Scan for the cell matching the given text and deliver its [X, Y] coordinate at center. 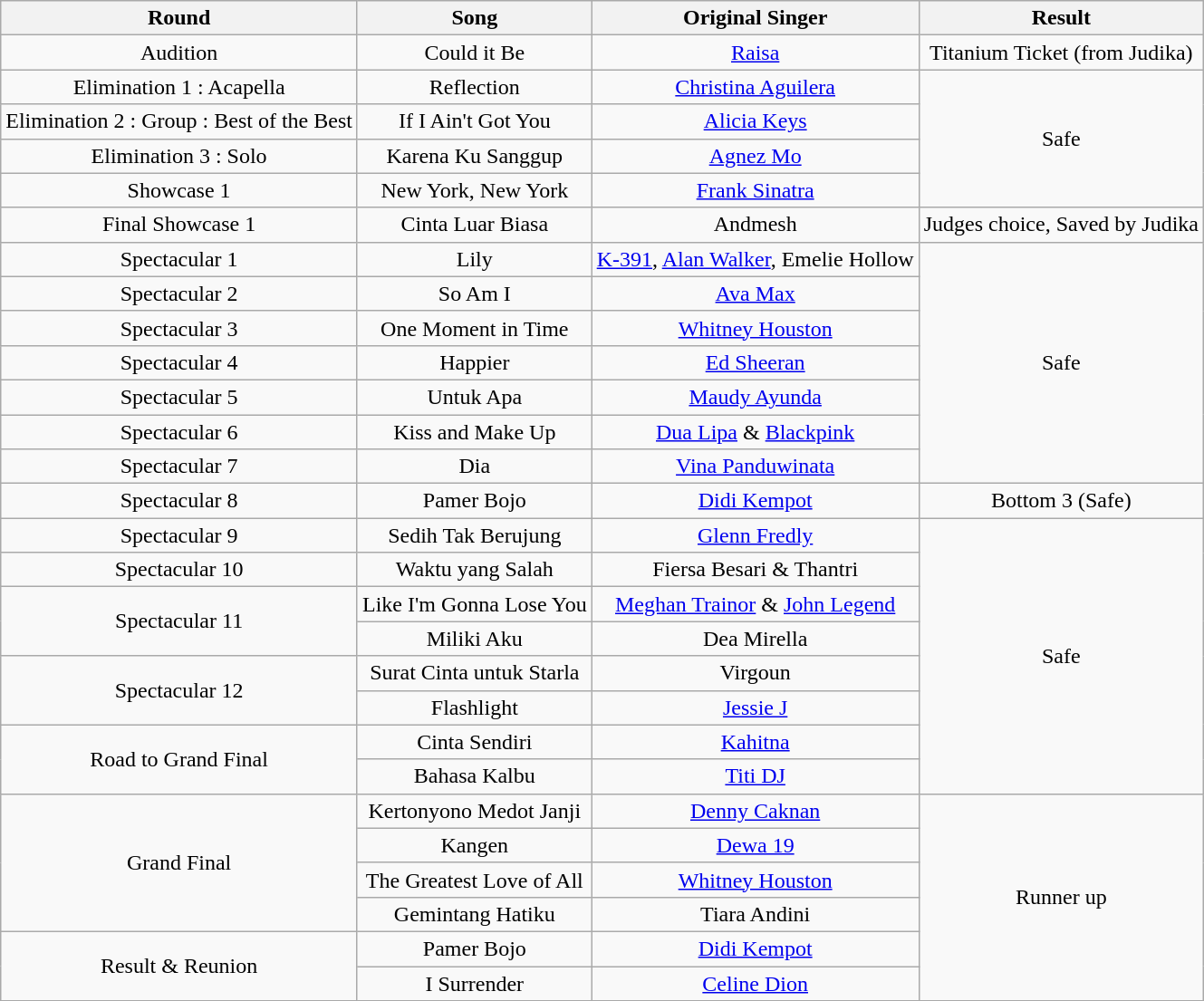
Elimination 1 : Acapella [179, 87]
Elimination 3 : Solo [179, 156]
Alicia Keys [756, 121]
Kahitna [756, 742]
Virgoun [756, 673]
Maudy Ayunda [756, 397]
Spectacular 8 [179, 501]
Round [179, 18]
Bahasa Kalbu [475, 776]
Untuk Apa [475, 397]
If I Ain't Got You [475, 121]
Christina Aguilera [756, 87]
Spectacular 2 [179, 294]
Agnez Mo [756, 156]
Final Showcase 1 [179, 225]
Spectacular 9 [179, 535]
Tiara Andini [756, 914]
Jessie J [756, 707]
Grand Final [179, 862]
Kertonyono Medot Janji [475, 811]
Celine Dion [756, 983]
Ed Sheeran [756, 362]
New York, New York [475, 190]
Reflection [475, 87]
Dia [475, 467]
Kangen [475, 845]
Judges choice, Saved by Judika [1061, 225]
Meghan Trainor & John Legend [756, 604]
Flashlight [475, 707]
Spectacular 5 [179, 397]
Dea Mirella [756, 639]
Denny Caknan [756, 811]
Waktu yang Salah [475, 570]
Showcase 1 [179, 190]
Like I'm Gonna Lose You [475, 604]
Glenn Fredly [756, 535]
Could it Be [475, 53]
Spectacular 3 [179, 328]
Miliki Aku [475, 639]
Happier [475, 362]
Surat Cinta untuk Starla [475, 673]
Gemintang Hatiku [475, 914]
Original Singer [756, 18]
Spectacular 11 [179, 621]
Audition [179, 53]
Spectacular 1 [179, 259]
K-391, Alan Walker, Emelie Hollow [756, 259]
Road to Grand Final [179, 759]
Elimination 2 : Group : Best of the Best [179, 121]
Runner up [1061, 897]
Cinta Luar Biasa [475, 225]
Spectacular 4 [179, 362]
I Surrender [475, 983]
Spectacular 12 [179, 690]
Song [475, 18]
Dua Lipa & Blackpink [756, 432]
Vina Panduwinata [756, 467]
Raisa [756, 53]
One Moment in Time [475, 328]
Karena Ku Sanggup [475, 156]
Bottom 3 (Safe) [1061, 501]
Kiss and Make Up [475, 432]
So Am I [475, 294]
Spectacular 6 [179, 432]
Ava Max [756, 294]
Titanium Ticket (from Judika) [1061, 53]
The Greatest Love of All [475, 880]
Andmesh [756, 225]
Titi DJ [756, 776]
Result [1061, 18]
Spectacular 7 [179, 467]
Spectacular 10 [179, 570]
Sedih Tak Berujung [475, 535]
Lily [475, 259]
Frank Sinatra [756, 190]
Cinta Sendiri [475, 742]
Dewa 19 [756, 845]
Fiersa Besari & Thantri [756, 570]
Result & Reunion [179, 966]
